Find where the given text appears and provide that cell's center as [x, y] coordinate. 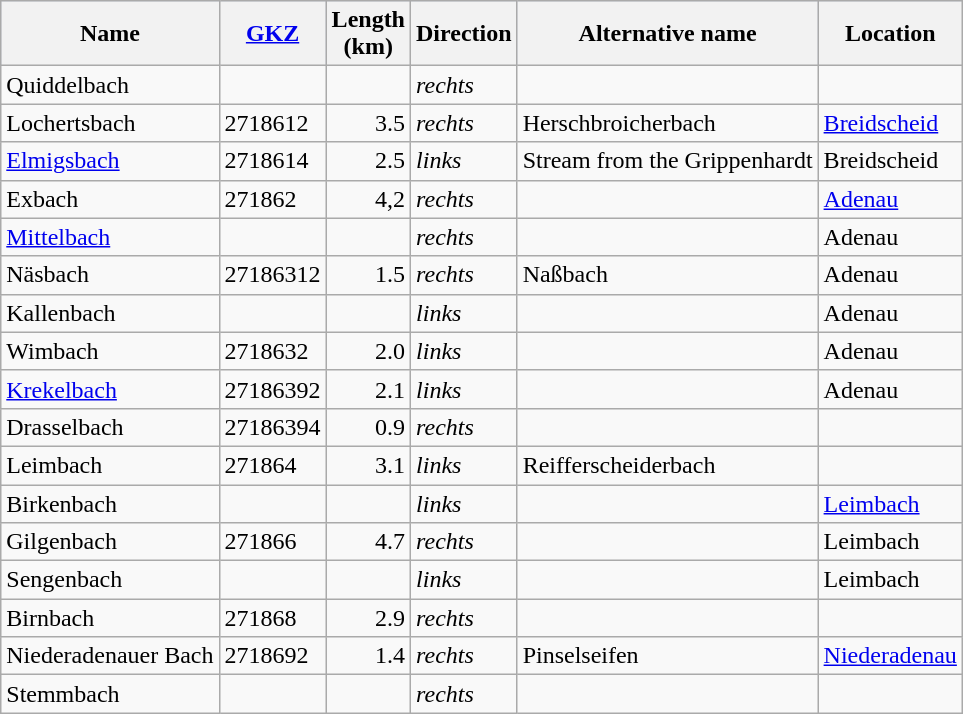
Pinselseifen [668, 656]
Direction [464, 34]
Niederadenau [890, 656]
Stemmbach [110, 694]
2.1 [368, 389]
3.1 [368, 465]
Gilgenbach [110, 542]
271862 [272, 199]
Exbach [110, 199]
Location [890, 34]
271868 [272, 618]
2.9 [368, 618]
27186392 [272, 389]
Birnbach [110, 618]
Stream from the Grippenhardt [668, 161]
Wimbach [110, 351]
Krekelbach [110, 389]
Length(km) [368, 34]
2718632 [272, 351]
3.5 [368, 123]
GKZ [272, 34]
2.5 [368, 161]
2718692 [272, 656]
27186312 [272, 275]
Sengenbach [110, 580]
Herschbroicherbach [668, 123]
Lochertsbach [110, 123]
Näsbach [110, 275]
Elmigsbach [110, 161]
Reifferscheiderbach [668, 465]
Naßbach [668, 275]
4,2 [368, 199]
Mittelbach [110, 237]
Alternative name [668, 34]
4.7 [368, 542]
271864 [272, 465]
Quiddelbach [110, 85]
1.4 [368, 656]
2718612 [272, 123]
2.0 [368, 351]
Name [110, 34]
271866 [272, 542]
Niederadenauer Bach [110, 656]
1.5 [368, 275]
2718614 [272, 161]
Birkenbach [110, 503]
Drasselbach [110, 427]
27186394 [272, 427]
0.9 [368, 427]
Kallenbach [110, 313]
